Locate the cell with the specified text and output its (x, y) center coordinate. 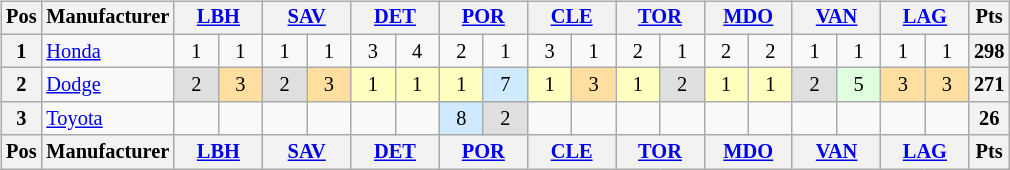
Toyota (108, 119)
5 (859, 85)
271 (989, 85)
298 (989, 51)
4 (417, 51)
Honda (108, 51)
Dodge (108, 85)
7 (505, 85)
26 (989, 119)
8 (461, 119)
